Extract the [x, y] coordinate from the center of the cell holding the provided text.  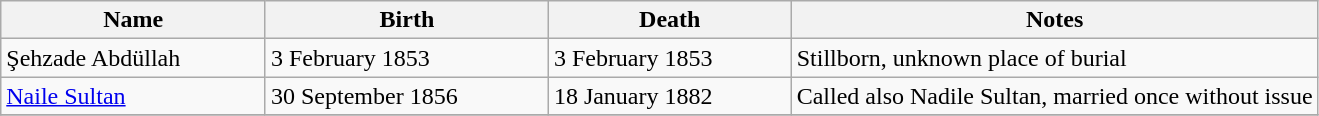
Birth [406, 20]
Death [670, 20]
Notes [1054, 20]
18 January 1882 [670, 96]
Stillborn, unknown place of burial [1054, 58]
Şehzade Abdüllah [134, 58]
Called also Nadile Sultan, married once without issue [1054, 96]
30 September 1856 [406, 96]
Name [134, 20]
Naile Sultan [134, 96]
